Provide the (x, y) coordinate of the cell's center where the given text is located.  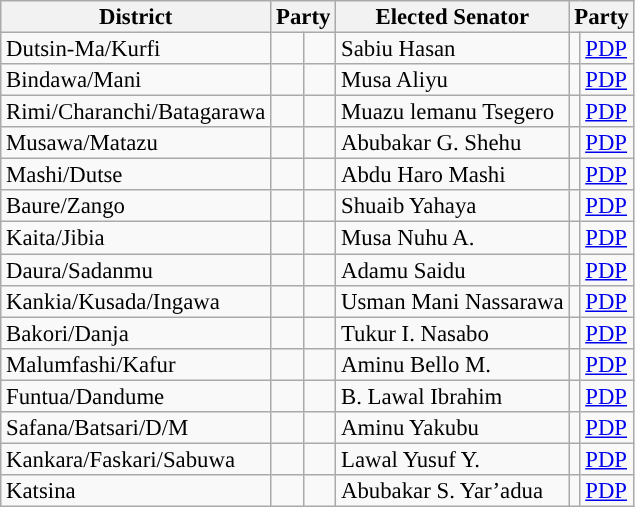
Lawal Yusuf Y. (452, 459)
Aminu Bello M. (452, 364)
Kaita/Jibia (136, 238)
Shuaib Yahaya (452, 206)
Muazu lemanu Tsegero (452, 112)
Sabiu Hasan (452, 49)
Safana/Batsari/D/M (136, 428)
Musa Nuhu A. (452, 238)
Malumfashi/Kafur (136, 364)
Mashi/Dutse (136, 175)
Tukur I. Nasabo (452, 333)
Adamu Saidu (452, 270)
Kankia/Kusada/Ingawa (136, 301)
Bakori/Danja (136, 333)
Aminu Yakubu (452, 428)
B. Lawal Ibrahim (452, 396)
Usman Mani Nassarawa (452, 301)
Rimi/Charanchi/Batagarawa (136, 112)
Bindawa/Mani (136, 80)
District (136, 17)
Funtua/Dandume (136, 396)
Kankara/Faskari/Sabuwa (136, 459)
Abubakar S. Yar’adua (452, 491)
Katsina (136, 491)
Dutsin-Ma/Kurfi (136, 49)
Musawa/Matazu (136, 143)
Abdu Haro Mashi (452, 175)
Abubakar G. Shehu (452, 143)
Elected Senator (452, 17)
Daura/Sadanmu (136, 270)
Musa Aliyu (452, 80)
Baure/Zango (136, 206)
